Find where the given text appears and provide that cell's center as (X, Y) coordinate. 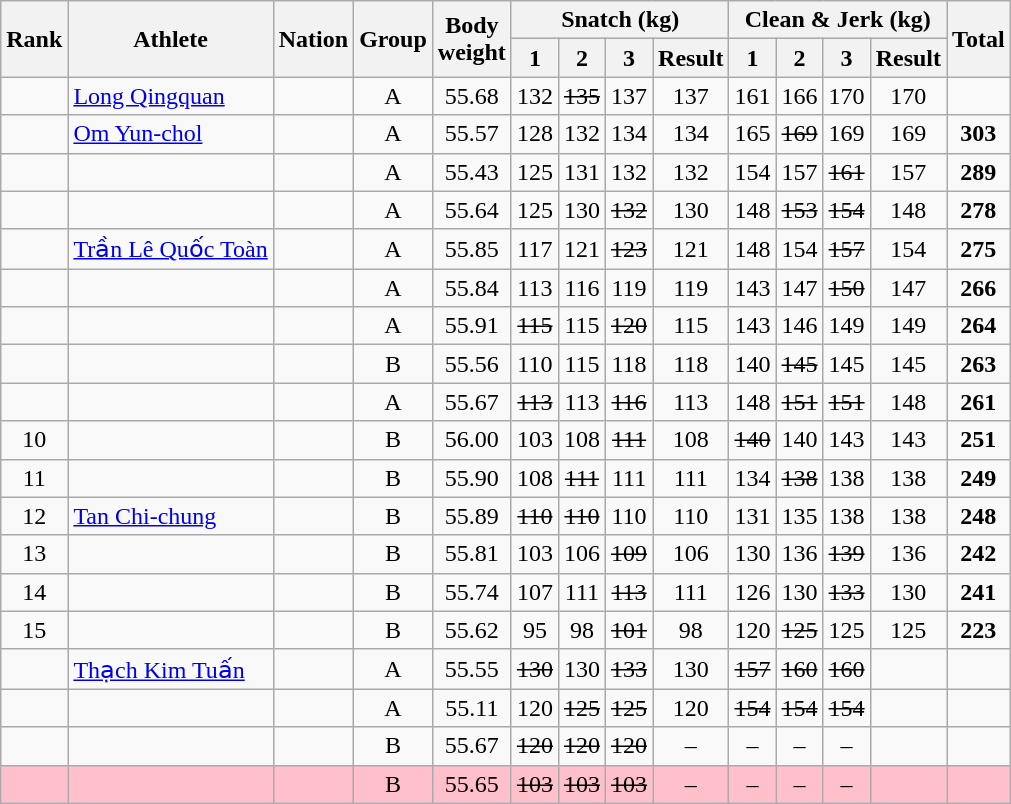
55.65 (472, 784)
55.91 (472, 326)
55.90 (472, 478)
55.85 (472, 249)
Nation (313, 39)
278 (979, 210)
Athlete (170, 39)
55.11 (472, 708)
303 (979, 134)
14 (34, 592)
Rank (34, 39)
10 (34, 440)
55.55 (472, 669)
101 (628, 630)
123 (628, 249)
139 (846, 554)
248 (979, 516)
55.43 (472, 172)
55.62 (472, 630)
241 (979, 592)
117 (534, 249)
56.00 (472, 440)
Long Qingquan (170, 96)
249 (979, 478)
150 (846, 288)
166 (800, 96)
55.57 (472, 134)
Bodyweight (472, 39)
Group (394, 39)
95 (534, 630)
55.74 (472, 592)
261 (979, 402)
12 (34, 516)
55.84 (472, 288)
55.56 (472, 364)
251 (979, 440)
55.81 (472, 554)
55.89 (472, 516)
Total (979, 39)
223 (979, 630)
55.68 (472, 96)
Tan Chi-chung (170, 516)
Thạch Kim Tuấn (170, 669)
13 (34, 554)
264 (979, 326)
263 (979, 364)
Clean & Jerk (kg) (838, 20)
Om Yun-chol (170, 134)
Trần Lê Quốc Toàn (170, 249)
55.64 (472, 210)
153 (800, 210)
165 (752, 134)
109 (628, 554)
Snatch (kg) (620, 20)
107 (534, 592)
146 (800, 326)
126 (752, 592)
11 (34, 478)
242 (979, 554)
15 (34, 630)
275 (979, 249)
289 (979, 172)
128 (534, 134)
266 (979, 288)
